Pinpoint the cell where the given text exists, returning its [x, y] midpoint coordinate. 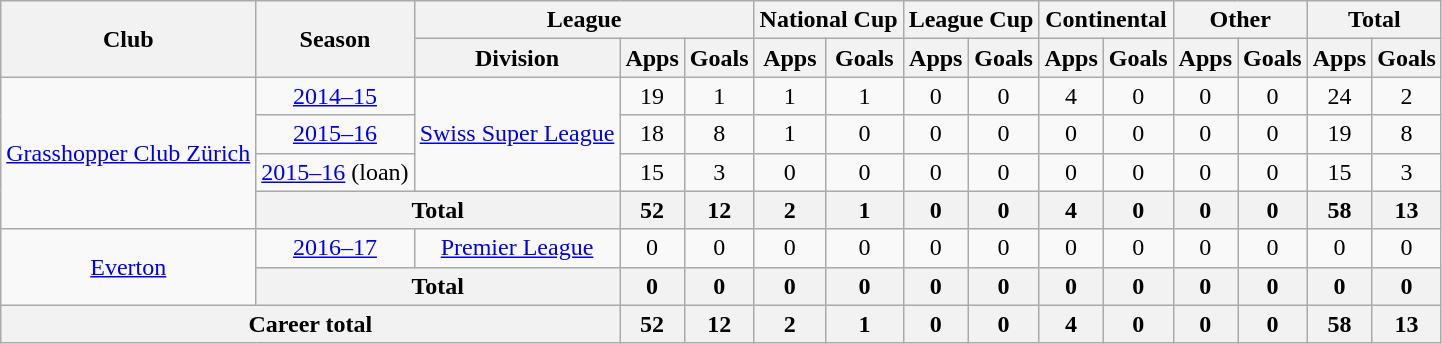
2015–16 (loan) [335, 172]
Other [1240, 20]
Grasshopper Club Zürich [128, 153]
24 [1339, 96]
Premier League [517, 248]
Season [335, 39]
Continental [1106, 20]
Division [517, 58]
Everton [128, 267]
Club [128, 39]
League [584, 20]
2015–16 [335, 134]
Swiss Super League [517, 134]
Career total [310, 324]
2016–17 [335, 248]
League Cup [971, 20]
18 [652, 134]
2014–15 [335, 96]
National Cup [828, 20]
